For the text-containing cell, return its midpoint in (X, Y) coordinate format. 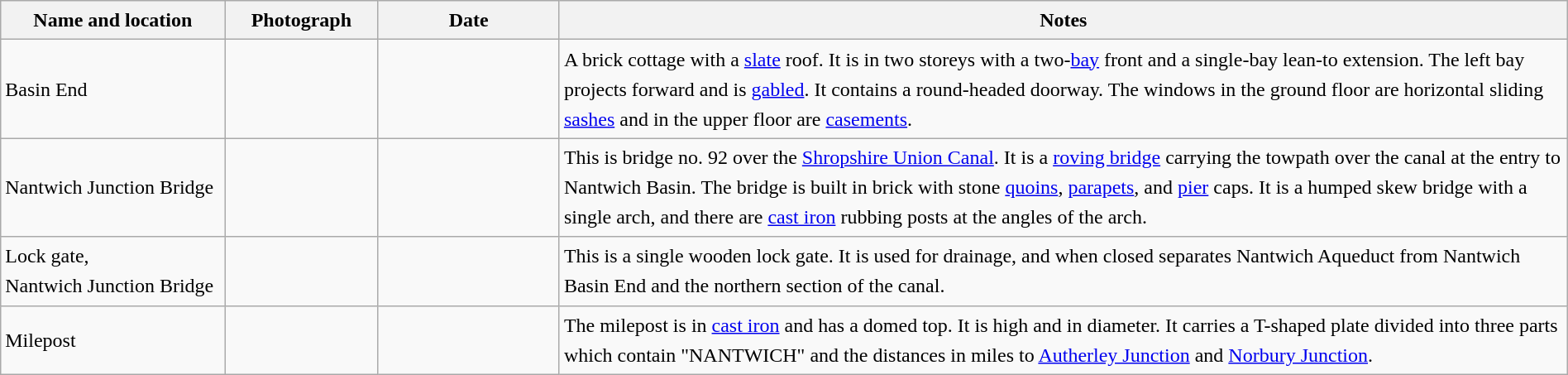
Lock gate,Nantwich Junction Bridge (112, 272)
Basin End (112, 89)
Nantwich Junction Bridge (112, 187)
Photograph (301, 20)
Milepost (112, 339)
Name and location (112, 20)
Date (468, 20)
Notes (1064, 20)
